Provide the (X, Y) coordinate of the cell's center where the given text is located.  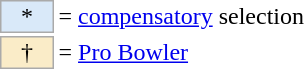
† (27, 52)
* (27, 16)
